For the text-containing cell, return its midpoint in (x, y) coordinate format. 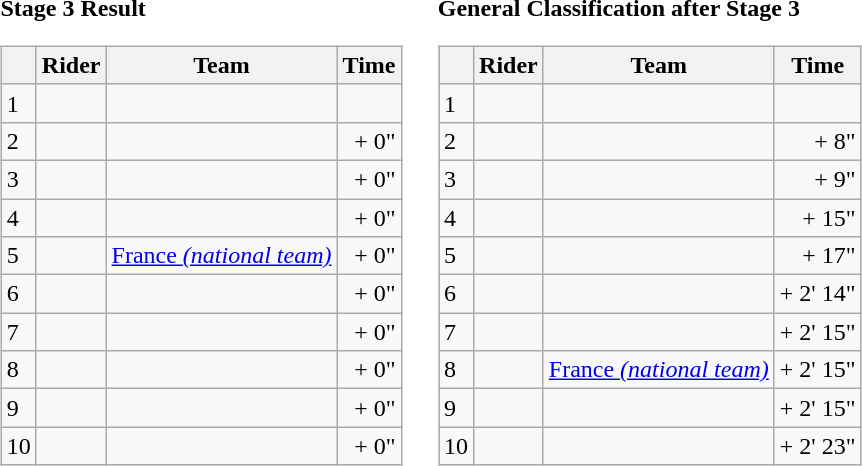
+ 2' 23" (818, 446)
+ 17" (818, 256)
+ 2' 14" (818, 294)
+ 15" (818, 217)
+ 8" (818, 141)
+ 9" (818, 179)
